Detect which cell encompasses the target text, then output its [x, y] center coordinate. 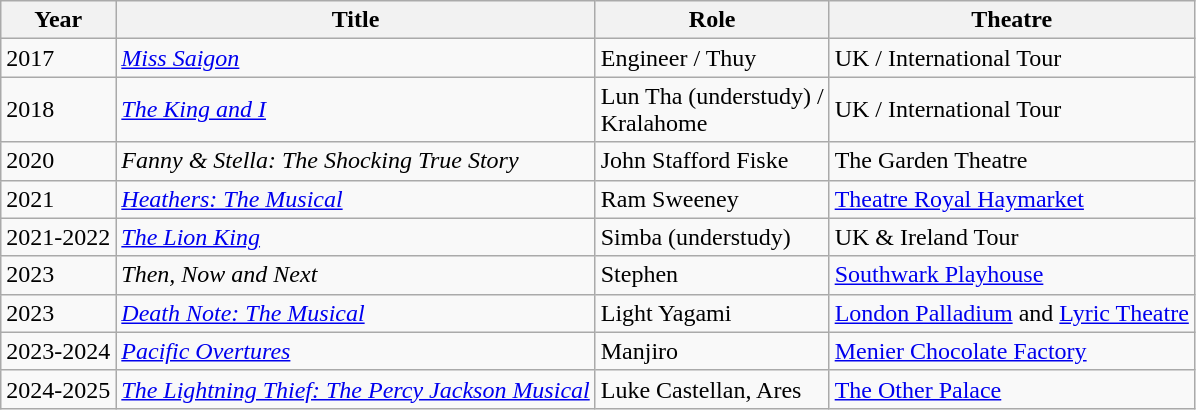
Miss Saigon [356, 58]
2017 [58, 58]
The King and I [356, 110]
Theatre [1012, 20]
The Lightning Thief: The Percy Jackson Musical [356, 389]
Light Yagami [712, 313]
2020 [58, 161]
London Palladium and Lyric Theatre [1012, 313]
Simba (understudy) [712, 237]
The Other Palace [1012, 389]
Luke Castellan, Ares [712, 389]
Then, Now and Next [356, 275]
Death Note: The Musical [356, 313]
2023-2024 [58, 351]
Year [58, 20]
2024-2025 [58, 389]
Role [712, 20]
Fanny & Stella: The Shocking True Story [356, 161]
2021-2022 [58, 237]
Southwark Playhouse [1012, 275]
UK & Ireland Tour [1012, 237]
John Stafford Fiske [712, 161]
The Lion King [356, 237]
Theatre Royal Haymarket [1012, 199]
Heathers: The Musical [356, 199]
Pacific Overtures [356, 351]
2021 [58, 199]
2018 [58, 110]
Title [356, 20]
Manjiro [712, 351]
Engineer / Thuy [712, 58]
Stephen [712, 275]
Menier Chocolate Factory [1012, 351]
Lun Tha (understudy) /Kralahome [712, 110]
Ram Sweeney [712, 199]
The Garden Theatre [1012, 161]
